Pinpoint the cell where the given text exists, returning its [x, y] midpoint coordinate. 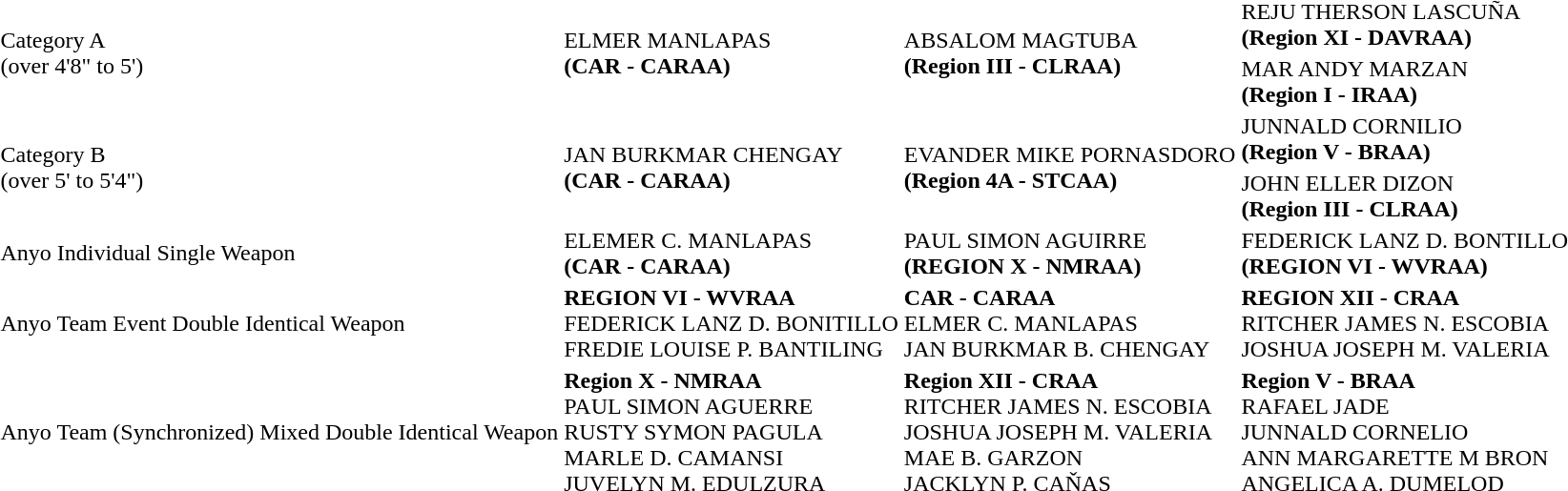
REGION VI - WVRAA FEDERICK LANZ D. BONITILLO FREDIE LOUISE P. BANTILING [732, 323]
EVANDER MIKE PORNASDORO (Region 4A - STCAA) [1070, 168]
PAUL SIMON AGUIRRE (REGION X - NMRAA) [1070, 254]
CAR - CARAA ELMER C. MANLAPAS JAN BURKMAR B. CHENGAY [1070, 323]
JAN BURKMAR CHENGAY (CAR - CARAA) [732, 168]
ELEMER C. MANLAPAS (CAR - CARAA) [732, 254]
